Capture the cell that displays the provided text and extract its (X, Y) central coordinate. 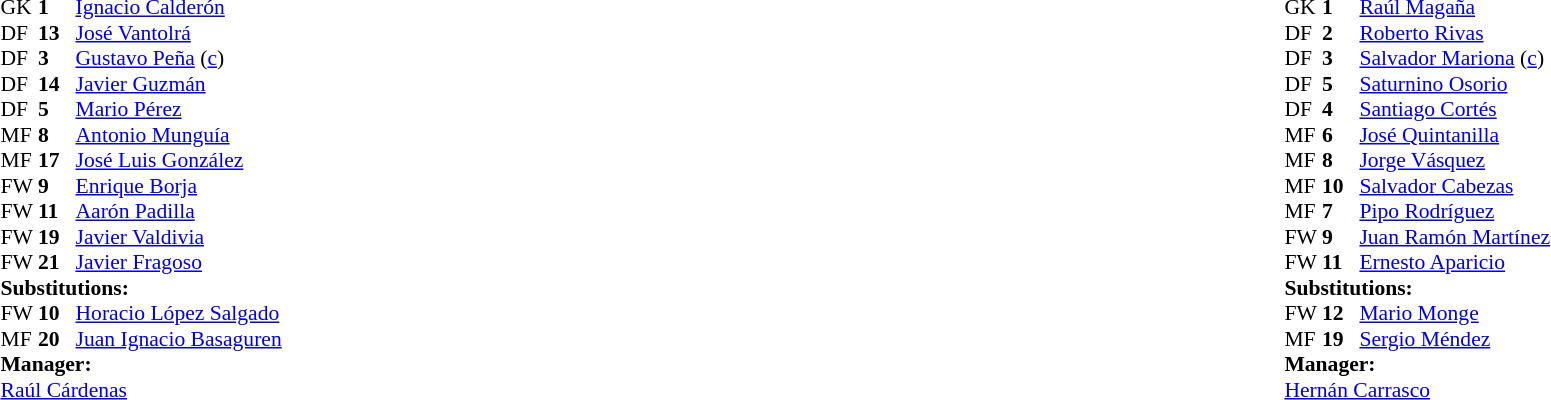
14 (57, 84)
Horacio López Salgado (179, 313)
Pipo Rodríguez (1454, 211)
Salvador Mariona (c) (1454, 59)
Mario Pérez (179, 109)
Jorge Vásquez (1454, 161)
Roberto Rivas (1454, 33)
Aarón Padilla (179, 211)
Mario Monge (1454, 313)
7 (1341, 211)
Saturnino Osorio (1454, 84)
Javier Fragoso (179, 263)
Salvador Cabezas (1454, 186)
Antonio Munguía (179, 135)
21 (57, 263)
20 (57, 339)
Juan Ignacio Basaguren (179, 339)
José Quintanilla (1454, 135)
José Vantolrá (179, 33)
Juan Ramón Martínez (1454, 237)
Santiago Cortés (1454, 109)
Enrique Borja (179, 186)
Javier Guzmán (179, 84)
17 (57, 161)
Javier Valdivia (179, 237)
2 (1341, 33)
13 (57, 33)
Sergio Méndez (1454, 339)
6 (1341, 135)
Ernesto Aparicio (1454, 263)
José Luis González (179, 161)
12 (1341, 313)
4 (1341, 109)
Gustavo Peña (c) (179, 59)
